Search for the cell housing the specified text and yield its (X, Y) center coordinate. 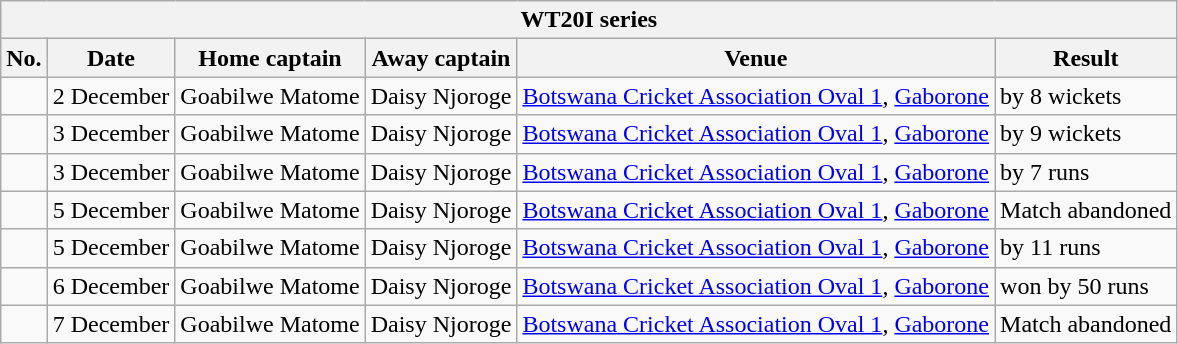
by 11 runs (1086, 248)
6 December (111, 286)
7 December (111, 324)
won by 50 runs (1086, 286)
by 8 wickets (1086, 96)
Result (1086, 58)
Date (111, 58)
Home captain (270, 58)
by 9 wickets (1086, 134)
WT20I series (589, 20)
No. (24, 58)
Venue (756, 58)
by 7 runs (1086, 172)
2 December (111, 96)
Away captain (441, 58)
